Return (X, Y) of the center of cell containing provided text 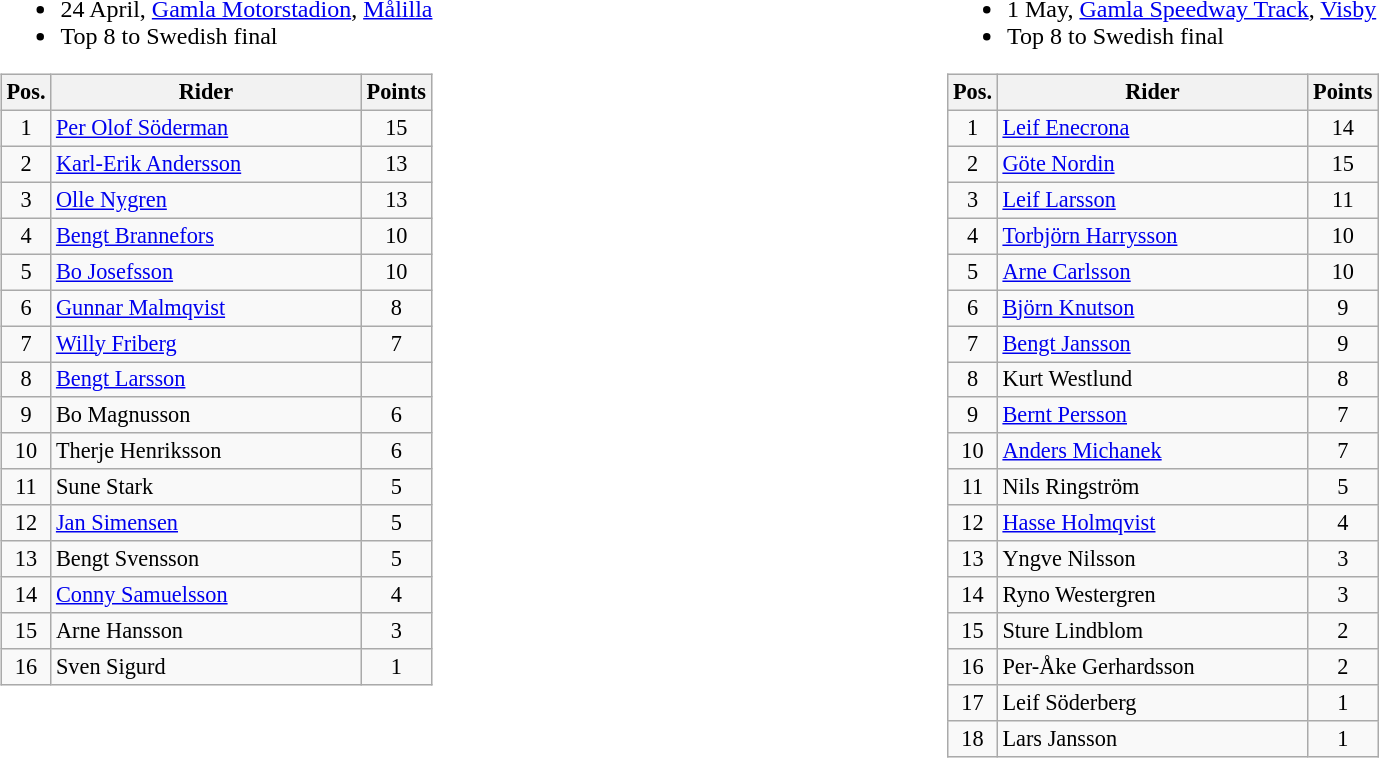
Bengt Larsson (206, 380)
Bengt Svensson (206, 559)
Torbjörn Harrysson (1152, 236)
Björn Knutson (1152, 308)
Leif Larsson (1152, 200)
Willy Friberg (206, 344)
Sune Stark (206, 487)
Per-Åke Gerhardsson (1152, 667)
Leif Söderberg (1152, 703)
Yngve Nilsson (1152, 559)
Anders Michanek (1152, 451)
Bo Magnusson (206, 415)
18 (972, 739)
Sture Lindblom (1152, 631)
Göte Nordin (1152, 164)
Bo Josefsson (206, 272)
Nils Ringström (1152, 487)
Ryno Westergren (1152, 595)
Arne Carlsson (1152, 272)
Bengt Brannefors (206, 236)
Kurt Westlund (1152, 380)
17 (972, 703)
Conny Samuelsson (206, 595)
Gunnar Malmqvist (206, 308)
Per Olof Söderman (206, 128)
Arne Hansson (206, 631)
Karl-Erik Andersson (206, 164)
Olle Nygren (206, 200)
Lars Jansson (1152, 739)
Therje Henriksson (206, 451)
Leif Enecrona (1152, 128)
Bengt Jansson (1152, 344)
Sven Sigurd (206, 667)
Hasse Holmqvist (1152, 523)
Bernt Persson (1152, 415)
Jan Simensen (206, 523)
